For the text-containing cell, return its midpoint in (x, y) coordinate format. 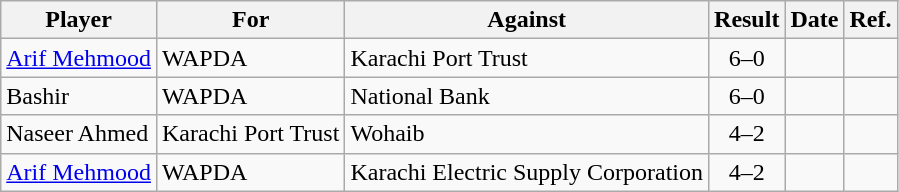
National Bank (527, 96)
Ref. (870, 20)
Naseer Ahmed (79, 134)
Date (814, 20)
Wohaib (527, 134)
Result (747, 20)
For (250, 20)
Player (79, 20)
Karachi Electric Supply Corporation (527, 172)
Against (527, 20)
Bashir (79, 96)
